Output the [X, Y] coordinate of the center of the cell containing the given text.  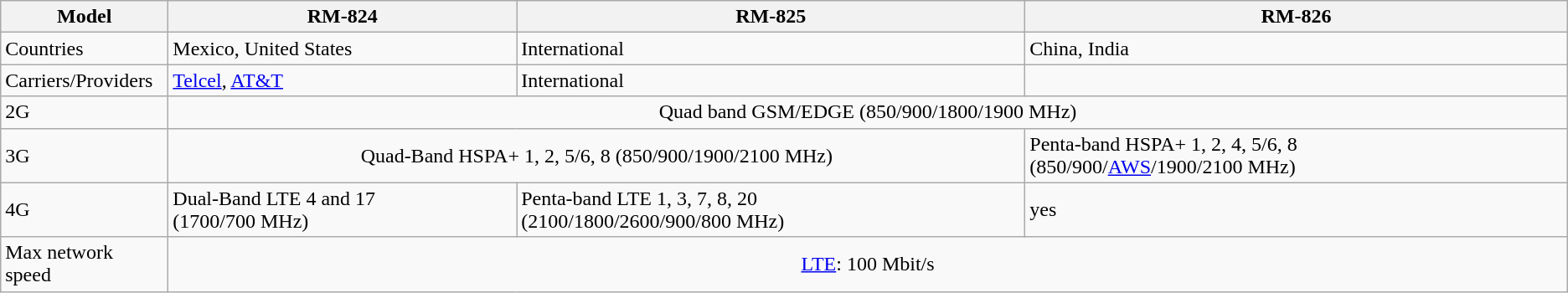
LTE: 100 Mbit/s [868, 265]
Carriers/Providers [85, 80]
China, India [1297, 49]
2G [85, 112]
Quad band GSM/EDGE (850/900/1800/1900 MHz) [868, 112]
Quad-Band HSPA+ 1, 2, 5/6, 8 (850/900/1900/2100 MHz) [596, 156]
Countries [85, 49]
Penta-band HSPA+ 1, 2, 4, 5/6, 8 (850/900/AWS/1900/2100 MHz) [1297, 156]
Telcel, AT&T [343, 80]
Mexico, United States [343, 49]
RM-826 [1297, 17]
yes [1297, 209]
3G [85, 156]
Dual-Band LTE 4 and 17 (1700/700 MHz) [343, 209]
RM-824 [343, 17]
4G [85, 209]
Penta-band LTE 1, 3, 7, 8, 20 (2100/1800/2600/900/800 MHz) [771, 209]
RM-825 [771, 17]
Model [85, 17]
Max network speed [85, 265]
